Detect which cell encompasses the target text, then output its (x, y) center coordinate. 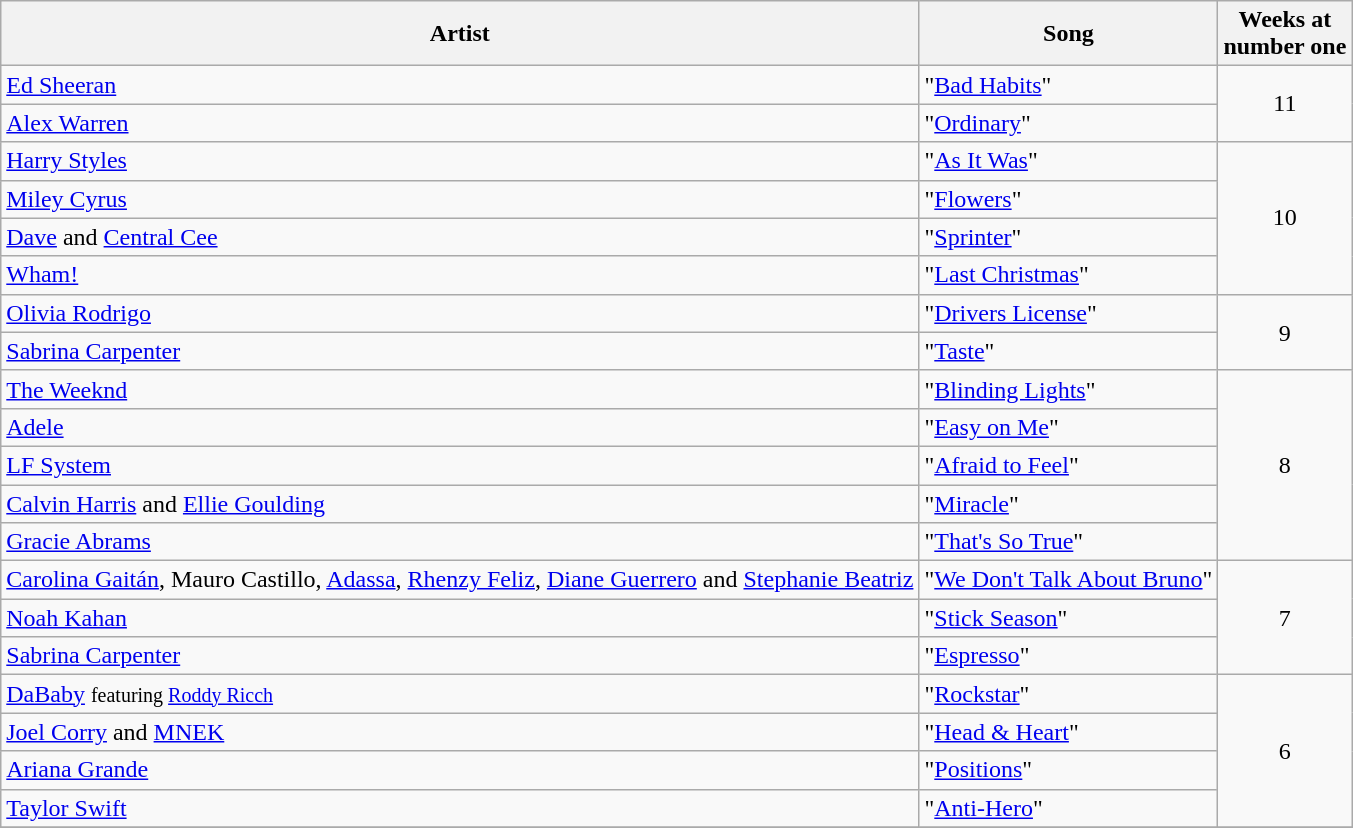
"Stick Season" (1068, 618)
DaBaby featuring Roddy Ricch (460, 694)
Olivia Rodrigo (460, 313)
Taylor Swift (460, 808)
"Rockstar" (1068, 694)
"Flowers" (1068, 199)
"That's So True" (1068, 542)
"Sprinter" (1068, 237)
The Weeknd (460, 389)
8 (1285, 465)
Artist (460, 34)
Gracie Abrams (460, 542)
Harry Styles (460, 161)
"Drivers License" (1068, 313)
LF System (460, 465)
"As It Was" (1068, 161)
"Bad Habits" (1068, 85)
Alex Warren (460, 123)
Song (1068, 34)
6 (1285, 751)
"Afraid to Feel" (1068, 465)
Ariana Grande (460, 770)
Carolina Gaitán, Mauro Castillo, Adassa, Rhenzy Feliz, Diane Guerrero and Stephanie Beatriz (460, 580)
"Anti-Hero" (1068, 808)
"Positions" (1068, 770)
Adele (460, 427)
"We Don't Talk About Bruno" (1068, 580)
Joel Corry and MNEK (460, 732)
"Blinding Lights" (1068, 389)
11 (1285, 104)
Noah Kahan (460, 618)
Wham! (460, 275)
Calvin Harris and Ellie Goulding (460, 503)
7 (1285, 618)
10 (1285, 218)
Weeks atnumber one (1285, 34)
"Espresso" (1068, 656)
"Ordinary" (1068, 123)
"Last Christmas" (1068, 275)
"Head & Heart" (1068, 732)
Ed Sheeran (460, 85)
Miley Cyrus (460, 199)
"Miracle" (1068, 503)
"Taste" (1068, 351)
"Easy on Me" (1068, 427)
9 (1285, 332)
Dave and Central Cee (460, 237)
